Find where the given text appears and provide that cell's center as (X, Y) coordinate. 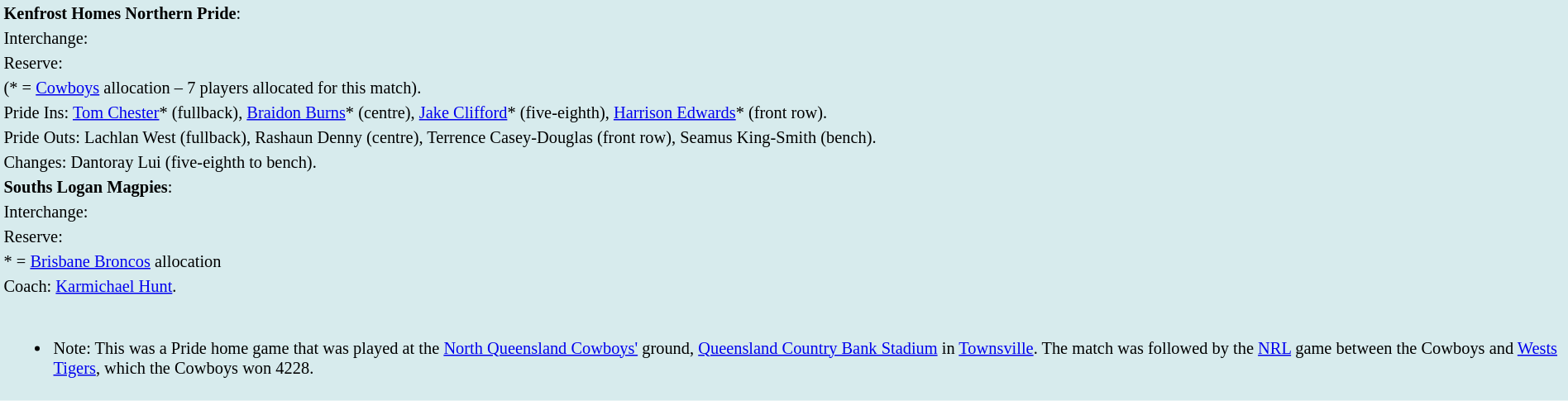
* = Brisbane Broncos allocation (784, 261)
(* = Cowboys allocation – 7 players allocated for this match). (784, 88)
Changes: Dantoray Lui (five-eighth to bench). (784, 162)
Coach: Karmichael Hunt. (784, 286)
Souths Logan Magpies: (784, 187)
Pride Outs: Lachlan West (fullback), Rashaun Denny (centre), Terrence Casey-Douglas (front row), Seamus King-Smith (bench). (784, 137)
Pride Ins: Tom Chester* (fullback), Braidon Burns* (centre), Jake Clifford* (five-eighth), Harrison Edwards* (front row). (784, 112)
Kenfrost Homes Northern Pride: (784, 13)
